Locate the cell with the specified text and output its (x, y) center coordinate. 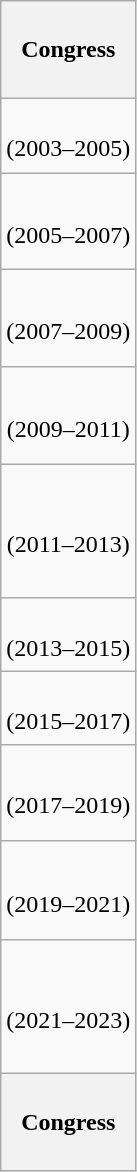
(2007–2009) (68, 318)
(2005–2007) (68, 222)
(2019–2021) (68, 890)
(2011–2013) (68, 531)
(2003–2005) (68, 136)
(2017–2019) (68, 792)
(2009–2011) (68, 416)
(2013–2015) (68, 634)
(2015–2017) (68, 708)
(2021–2023) (68, 1006)
